Return (x, y) of the center of cell containing provided text 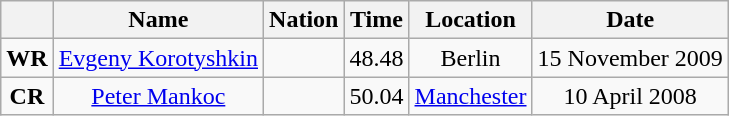
Evgeny Korotyshkin (158, 58)
Time (376, 20)
15 November 2009 (630, 58)
50.04 (376, 96)
Peter Mankoc (158, 96)
Manchester (470, 96)
WR (27, 58)
Name (158, 20)
Nation (304, 20)
48.48 (376, 58)
CR (27, 96)
Date (630, 20)
Location (470, 20)
Berlin (470, 58)
10 April 2008 (630, 96)
